Locate the cell with the specified text and output its [x, y] center coordinate. 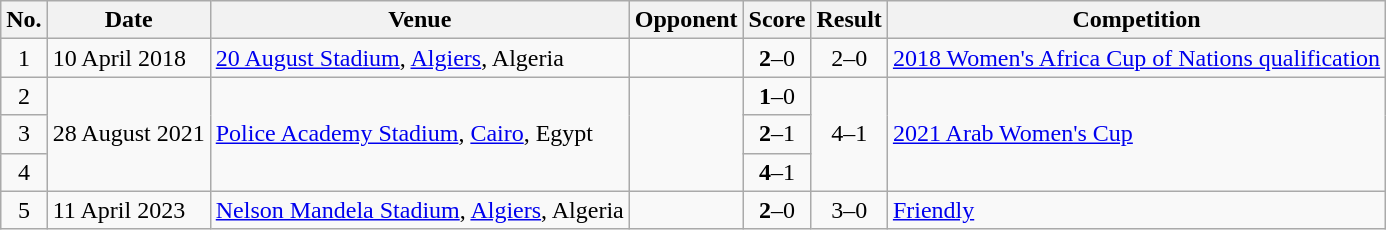
10 April 2018 [128, 58]
28 August 2021 [128, 134]
2 [24, 96]
Result [849, 20]
Date [128, 20]
Competition [1136, 20]
No. [24, 20]
3–0 [849, 210]
1–0 [777, 96]
2021 Arab Women's Cup [1136, 134]
1 [24, 58]
3 [24, 134]
Score [777, 20]
5 [24, 210]
4 [24, 172]
Venue [420, 20]
20 August Stadium, Algiers, Algeria [420, 58]
Police Academy Stadium, Cairo, Egypt [420, 134]
11 April 2023 [128, 210]
2–1 [777, 134]
2018 Women's Africa Cup of Nations qualification [1136, 58]
Nelson Mandela Stadium, Algiers, Algeria [420, 210]
Opponent [686, 20]
Friendly [1136, 210]
